Provide the (X, Y) coordinate of the cell's center where the given text is located.  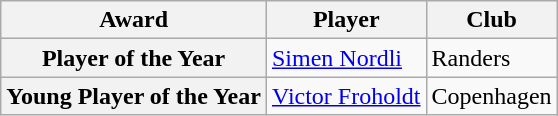
Club (492, 20)
Simen Nordli (346, 58)
Player (346, 20)
Player of the Year (134, 58)
Victor Froholdt (346, 96)
Award (134, 20)
Randers (492, 58)
Copenhagen (492, 96)
Young Player of the Year (134, 96)
